Search for the cell housing the specified text and yield its (x, y) center coordinate. 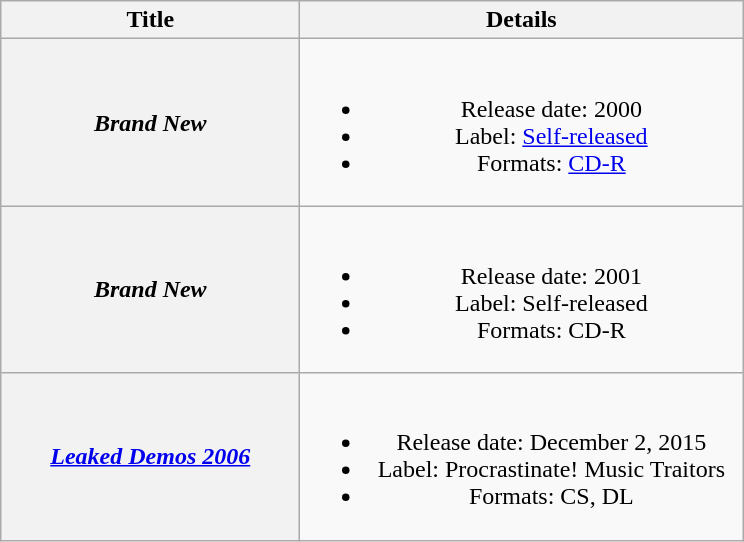
Details (522, 20)
Release date: 2000Label: Self-releasedFormats: CD-R (522, 122)
Release date: 2001Label: Self-releasedFormats: CD-R (522, 290)
Leaked Demos 2006 (150, 456)
Release date: December 2, 2015Label: Procrastinate! Music TraitorsFormats: CS, DL (522, 456)
Title (150, 20)
